Return the [X, Y] coordinate for the center point of the cell that contains the specified text.  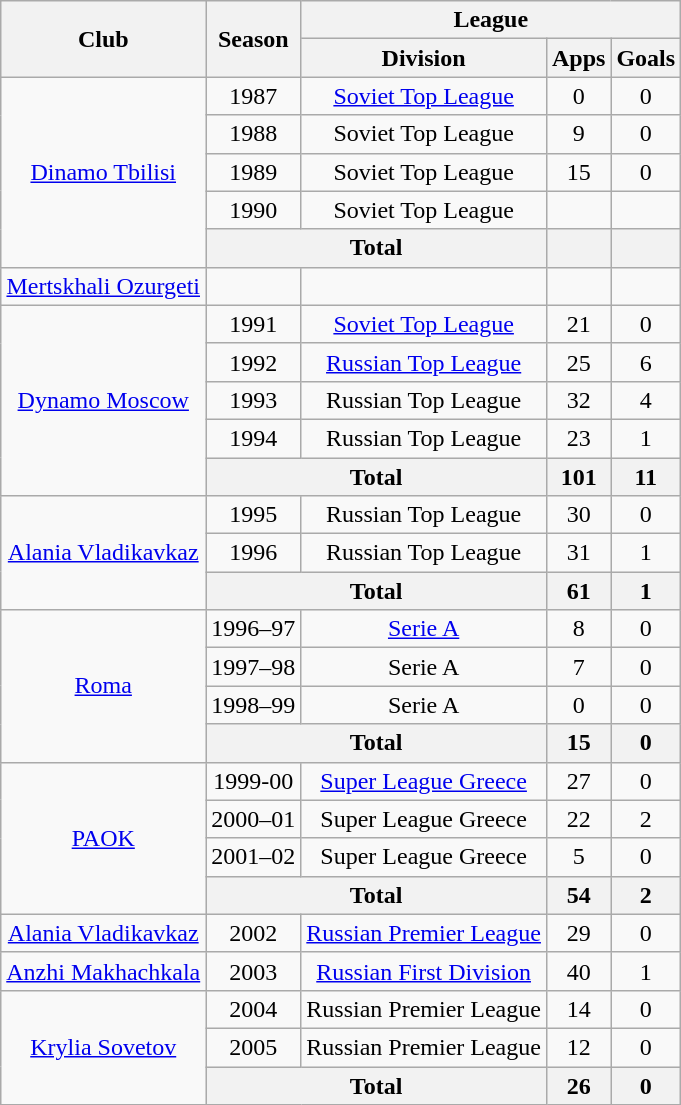
1998–99 [254, 705]
2000–01 [254, 819]
8 [578, 629]
Apps [578, 58]
1987 [254, 96]
14 [578, 1009]
Mertskhali Ozurgeti [104, 286]
6 [646, 362]
1999-00 [254, 781]
1997–98 [254, 667]
Club [104, 39]
22 [578, 819]
2003 [254, 971]
Goals [646, 58]
40 [578, 971]
31 [578, 553]
Dynamo Moscow [104, 400]
Roma [104, 686]
1991 [254, 324]
30 [578, 515]
League [491, 20]
26 [578, 1085]
Dinamo Tbilisi [104, 172]
1993 [254, 400]
Russian First Division [424, 971]
5 [578, 857]
1989 [254, 172]
1994 [254, 438]
9 [578, 134]
Division [424, 58]
Season [254, 39]
21 [578, 324]
29 [578, 933]
PAOK [104, 838]
25 [578, 362]
23 [578, 438]
2005 [254, 1047]
1992 [254, 362]
1988 [254, 134]
54 [578, 895]
1996 [254, 553]
1995 [254, 515]
1996–97 [254, 629]
32 [578, 400]
11 [646, 477]
4 [646, 400]
2004 [254, 1009]
Krylia Sovetov [104, 1047]
1990 [254, 210]
101 [578, 477]
7 [578, 667]
2002 [254, 933]
61 [578, 591]
Anzhi Makhachkala [104, 971]
2001–02 [254, 857]
12 [578, 1047]
27 [578, 781]
